Output the [X, Y] coordinate of the center of the cell containing the given text.  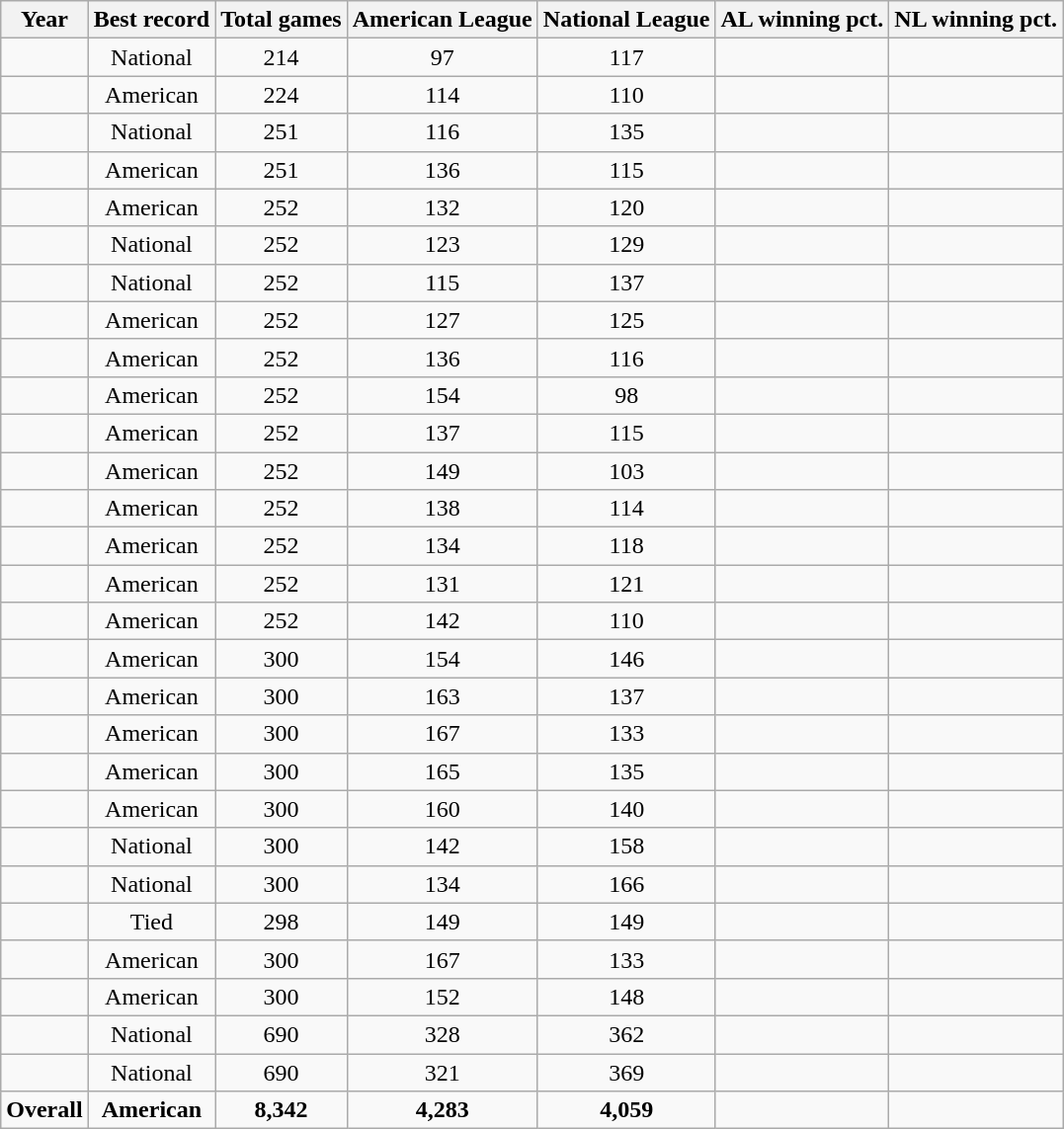
328 [443, 1034]
8,342 [282, 1110]
125 [626, 320]
Overall [44, 1110]
163 [443, 696]
Best record [152, 20]
131 [443, 584]
132 [443, 207]
National League [626, 20]
121 [626, 584]
AL winning pct. [802, 20]
152 [443, 997]
140 [626, 809]
298 [282, 922]
214 [282, 57]
362 [626, 1034]
4,059 [626, 1110]
146 [626, 659]
Year [44, 20]
165 [443, 771]
127 [443, 320]
129 [626, 245]
American League [443, 20]
369 [626, 1072]
NL winning pct. [976, 20]
321 [443, 1072]
148 [626, 997]
120 [626, 207]
117 [626, 57]
118 [626, 546]
97 [443, 57]
98 [626, 395]
Tied [152, 922]
224 [282, 95]
103 [626, 471]
Total games [282, 20]
158 [626, 847]
123 [443, 245]
166 [626, 884]
138 [443, 509]
160 [443, 809]
4,283 [443, 1110]
